Locate the cell with the specified text and output its (x, y) center coordinate. 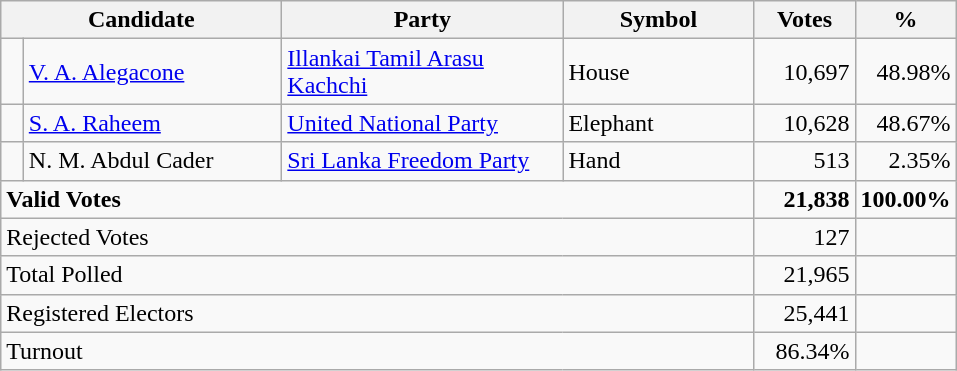
United National Party (422, 123)
127 (804, 237)
21,838 (804, 199)
Candidate (142, 20)
S. A. Raheem (152, 123)
100.00% (906, 199)
Rejected Votes (378, 237)
25,441 (804, 313)
N. M. Abdul Cader (152, 161)
48.98% (906, 72)
48.67% (906, 123)
Total Polled (378, 275)
Votes (804, 20)
Party (422, 20)
Registered Electors (378, 313)
10,697 (804, 72)
Illankai Tamil Arasu Kachchi (422, 72)
Turnout (378, 351)
2.35% (906, 161)
Sri Lanka Freedom Party (422, 161)
% (906, 20)
Hand (658, 161)
21,965 (804, 275)
V. A. Alegacone (152, 72)
Valid Votes (378, 199)
House (658, 72)
513 (804, 161)
86.34% (804, 351)
Symbol (658, 20)
Elephant (658, 123)
10,628 (804, 123)
